Find where the given text appears and provide that cell's center as [X, Y] coordinate. 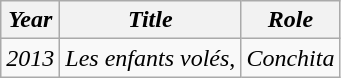
Les enfants volés, [150, 58]
Conchita [290, 58]
Year [30, 20]
2013 [30, 58]
Role [290, 20]
Title [150, 20]
